Pinpoint the cell where the given text exists, returning its (X, Y) midpoint coordinate. 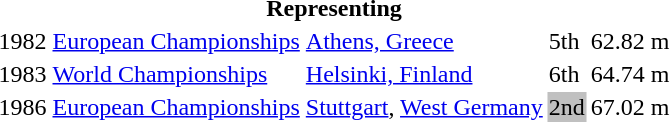
Stuttgart, West Germany (424, 107)
Helsinki, Finland (424, 74)
Athens, Greece (424, 41)
6th (566, 74)
5th (566, 41)
World Championships (176, 74)
2nd (566, 107)
